Locate the cell with the specified text and output its [x, y] center coordinate. 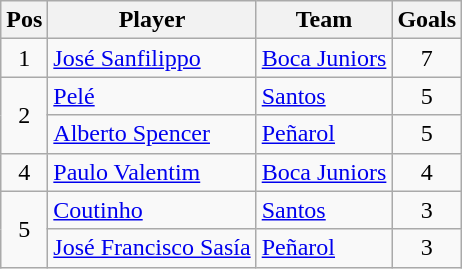
Paulo Valentim [152, 172]
José Francisco Sasía [152, 248]
José Sanfilippo [152, 58]
Alberto Spencer [152, 134]
7 [427, 58]
Team [324, 20]
Pelé [152, 96]
Goals [427, 20]
Coutinho [152, 210]
Pos [24, 20]
2 [24, 115]
Player [152, 20]
1 [24, 58]
